Search for the cell housing the specified text and yield its (X, Y) center coordinate. 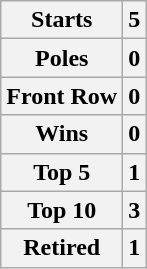
Top 5 (62, 172)
Starts (62, 20)
Front Row (62, 96)
5 (134, 20)
Poles (62, 58)
3 (134, 210)
Wins (62, 134)
Retired (62, 248)
Top 10 (62, 210)
